Find where the given text appears and provide that cell's center as (x, y) coordinate. 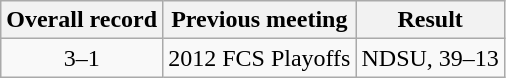
Overall record (82, 20)
Result (430, 20)
2012 FCS Playoffs (260, 58)
NDSU, 39–13 (430, 58)
Previous meeting (260, 20)
3–1 (82, 58)
